Determine the (X, Y) coordinate at the center of the cell enclosing the given text.  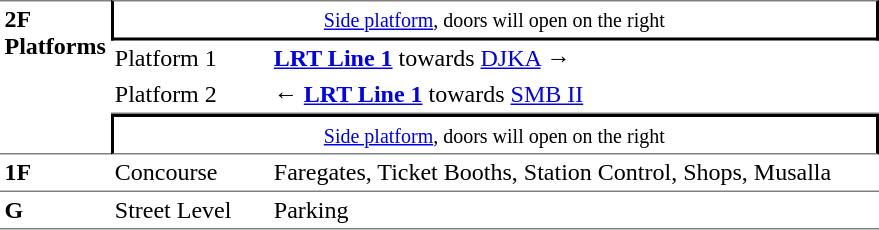
Street Level (190, 211)
Platform 1 (190, 58)
LRT Line 1 towards DJKA → (574, 58)
1F (55, 173)
Concourse (190, 173)
2FPlatforms (55, 77)
G (55, 211)
← LRT Line 1 towards SMB II (574, 95)
Platform 2 (190, 95)
Parking (574, 211)
Faregates, Ticket Booths, Station Control, Shops, Musalla (574, 173)
